Search for the cell housing the specified text and yield its (X, Y) center coordinate. 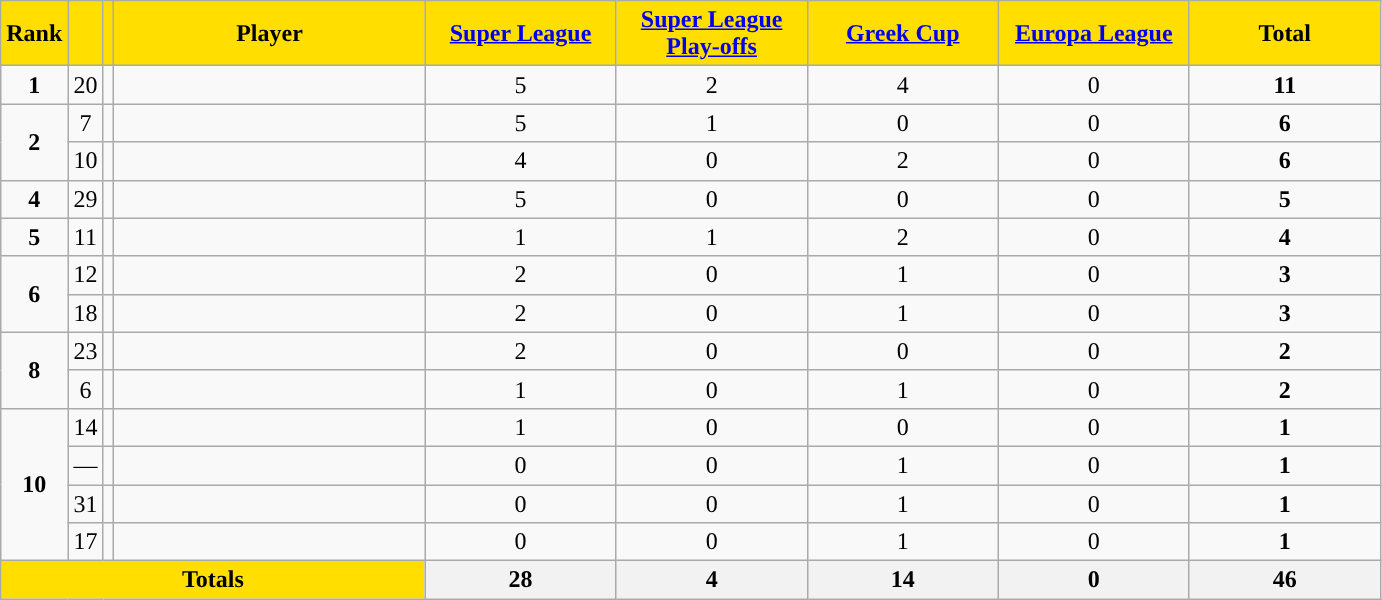
Rank (34, 34)
7 (86, 123)
8 (34, 370)
18 (86, 313)
Greek Cup (902, 34)
Super League Play-offs (712, 34)
Europa League (1094, 34)
29 (86, 199)
Player (270, 34)
Super League (520, 34)
Totals (213, 580)
23 (86, 351)
— (86, 465)
12 (86, 275)
31 (86, 503)
20 (86, 85)
17 (86, 542)
46 (1284, 580)
Total (1284, 34)
28 (520, 580)
